Identify which cell holds the provided text, then report its (x, y) central coordinate. 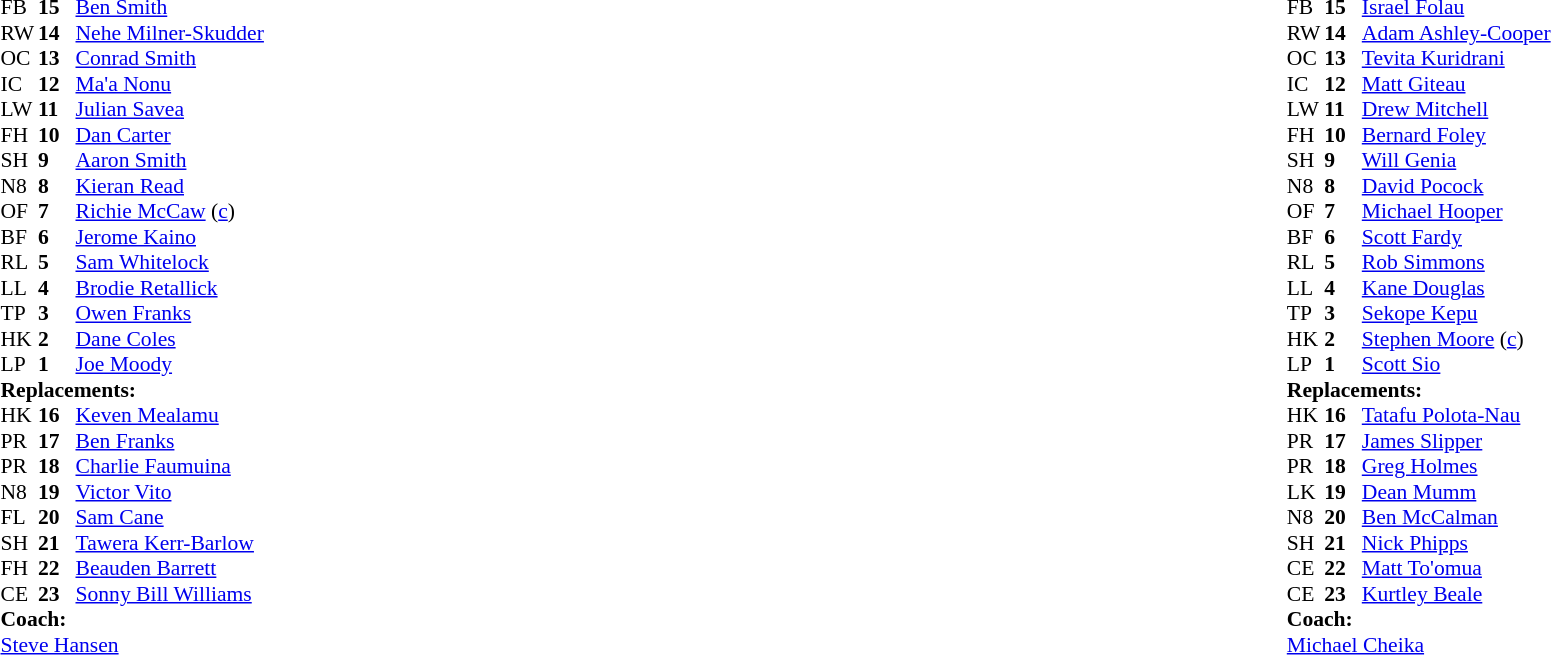
Sekope Kepu (1456, 313)
LK (1306, 492)
James Slipper (1456, 441)
Conrad Smith (170, 59)
Kieran Read (170, 186)
Matt Giteau (1456, 84)
Will Genia (1456, 161)
Rob Simmons (1456, 263)
FL (19, 517)
Kane Douglas (1456, 288)
Matt To'omua (1456, 569)
Beauden Barrett (170, 569)
Dan Carter (170, 135)
Tawera Kerr-Barlow (170, 543)
Owen Franks (170, 313)
Sam Whitelock (170, 263)
Ben McCalman (1456, 517)
Nick Phipps (1456, 543)
Scott Sio (1456, 365)
Dean Mumm (1456, 492)
Michael Hooper (1456, 211)
Charlie Faumuina (170, 467)
Sonny Bill Williams (170, 594)
Brodie Retallick (170, 288)
Julian Savea (170, 109)
Scott Fardy (1456, 237)
Tevita Kuridrani (1456, 59)
Kurtley Beale (1456, 594)
Stephen Moore (c) (1456, 339)
Bernard Foley (1456, 135)
Ben Franks (170, 441)
Drew Mitchell (1456, 109)
David Pocock (1456, 186)
Greg Holmes (1456, 467)
Dane Coles (170, 339)
Ma'a Nonu (170, 84)
Victor Vito (170, 492)
Tatafu Polota-Nau (1456, 415)
Nehe Milner-Skudder (170, 33)
Jerome Kaino (170, 237)
Adam Ashley-Cooper (1456, 33)
Sam Cane (170, 517)
Aaron Smith (170, 161)
Richie McCaw (c) (170, 211)
Keven Mealamu (170, 415)
Joe Moody (170, 365)
